From the cell containing the given text, extract its center point as [X, Y] coordinate. 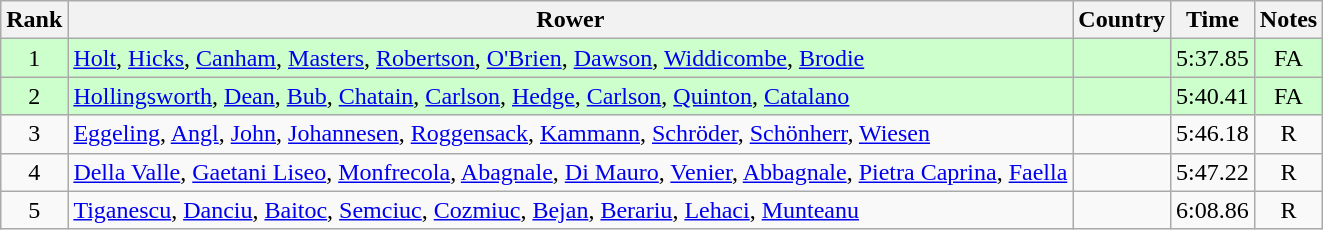
Holt, Hicks, Canham, Masters, Robertson, O'Brien, Dawson, Widdicombe, Brodie [570, 58]
Tiganescu, Danciu, Baitoc, Semciuc, Cozmiuc, Bejan, Berariu, Lehaci, Munteanu [570, 210]
4 [34, 172]
Rower [570, 20]
Eggeling, Angl, John, Johannesen, Roggensack, Kammann, Schröder, Schönherr, Wiesen [570, 134]
1 [34, 58]
5:46.18 [1213, 134]
6:08.86 [1213, 210]
5 [34, 210]
2 [34, 96]
Time [1213, 20]
5:37.85 [1213, 58]
5:47.22 [1213, 172]
Rank [34, 20]
Country [1122, 20]
Hollingsworth, Dean, Bub, Chatain, Carlson, Hedge, Carlson, Quinton, Catalano [570, 96]
5:40.41 [1213, 96]
3 [34, 134]
Della Valle, Gaetani Liseo, Monfrecola, Abagnale, Di Mauro, Venier, Abbagnale, Pietra Caprina, Faella [570, 172]
Notes [1288, 20]
